Identify which cell holds the provided text, then report its (x, y) central coordinate. 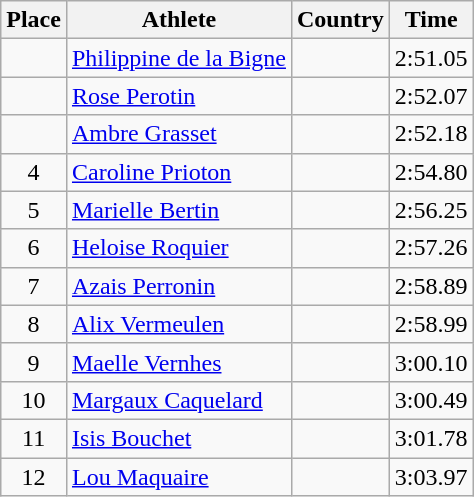
7 (34, 286)
3:01.78 (431, 438)
Time (431, 20)
2:52.07 (431, 96)
2:54.80 (431, 172)
Margaux Caquelard (178, 400)
Ambre Grasset (178, 134)
5 (34, 210)
Lou Maquaire (178, 477)
Azais Perronin (178, 286)
Heloise Roquier (178, 248)
3:00.10 (431, 362)
Isis Bouchet (178, 438)
2:56.25 (431, 210)
8 (34, 324)
9 (34, 362)
Country (340, 20)
Marielle Bertin (178, 210)
11 (34, 438)
Maelle Vernhes (178, 362)
6 (34, 248)
3:00.49 (431, 400)
12 (34, 477)
2:52.18 (431, 134)
Rose Perotin (178, 96)
Athlete (178, 20)
3:03.97 (431, 477)
2:58.89 (431, 286)
10 (34, 400)
2:57.26 (431, 248)
2:58.99 (431, 324)
Place (34, 20)
Alix Vermeulen (178, 324)
Philippine de la Bigne (178, 58)
4 (34, 172)
Caroline Prioton (178, 172)
2:51.05 (431, 58)
